Return the (X, Y) coordinate for the center point of the cell that contains the specified text.  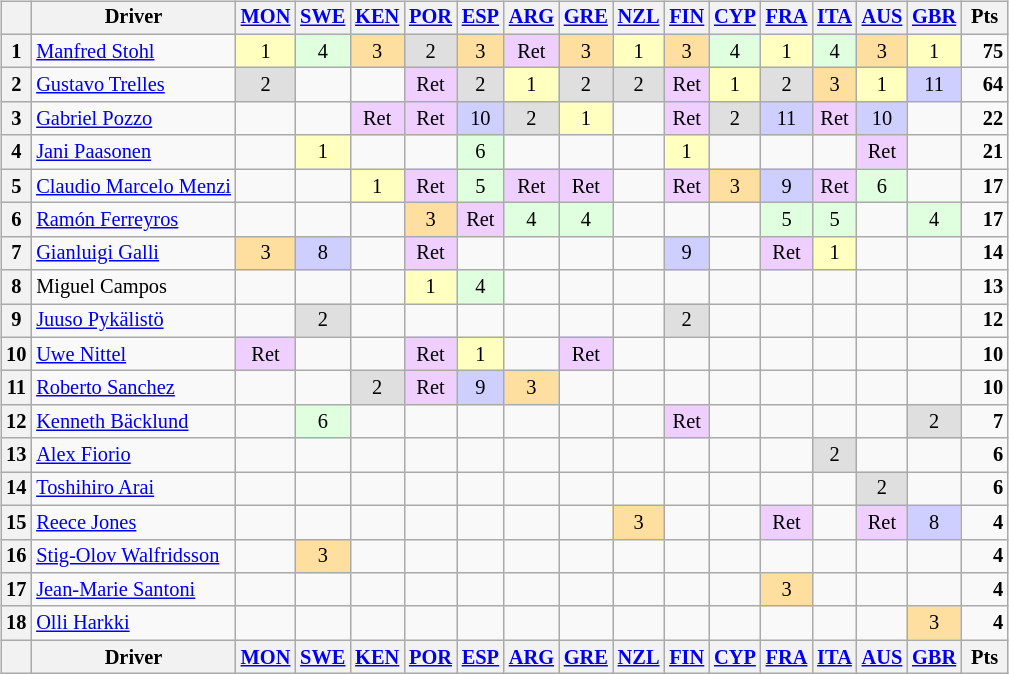
64 (984, 85)
18 (16, 623)
Miguel Campos (133, 287)
Ramón Ferreyros (133, 220)
Olli Harkki (133, 623)
Jean-Marie Santoni (133, 590)
Gianluigi Galli (133, 253)
15 (16, 522)
Claudio Marcelo Menzi (133, 186)
16 (16, 556)
21 (984, 152)
Jani Paasonen (133, 152)
Gustavo Trelles (133, 85)
75 (984, 51)
Roberto Sanchez (133, 388)
Uwe Nittel (133, 354)
22 (984, 119)
Alex Fiorio (133, 455)
Stig-Olov Walfridsson (133, 556)
Toshihiro Arai (133, 489)
Reece Jones (133, 522)
Kenneth Bäcklund (133, 422)
Gabriel Pozzo (133, 119)
Juuso Pykälistö (133, 321)
Manfred Stohl (133, 51)
